Scan for the cell matching the given text and deliver its (x, y) coordinate at center. 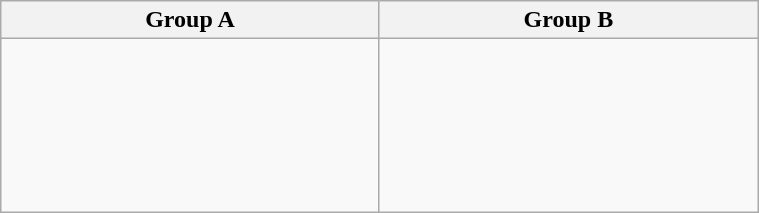
Group B (568, 20)
Group A (190, 20)
